Extract the [x, y] coordinate from the center of the cell holding the provided text.  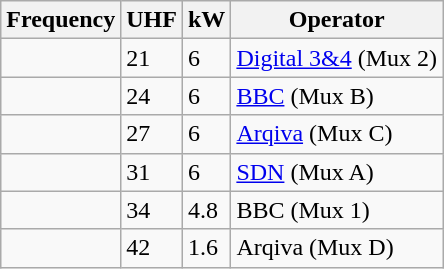
SDN (Mux A) [337, 172]
Operator [337, 20]
27 [152, 134]
Digital 3&4 (Mux 2) [337, 58]
Frequency [61, 20]
Arqiva (Mux D) [337, 248]
BBC (Mux 1) [337, 210]
BBC (Mux B) [337, 96]
kW [206, 20]
1.6 [206, 248]
UHF [152, 20]
31 [152, 172]
34 [152, 210]
4.8 [206, 210]
Arqiva (Mux C) [337, 134]
24 [152, 96]
42 [152, 248]
21 [152, 58]
